Output the [x, y] coordinate of the center of the cell containing the given text.  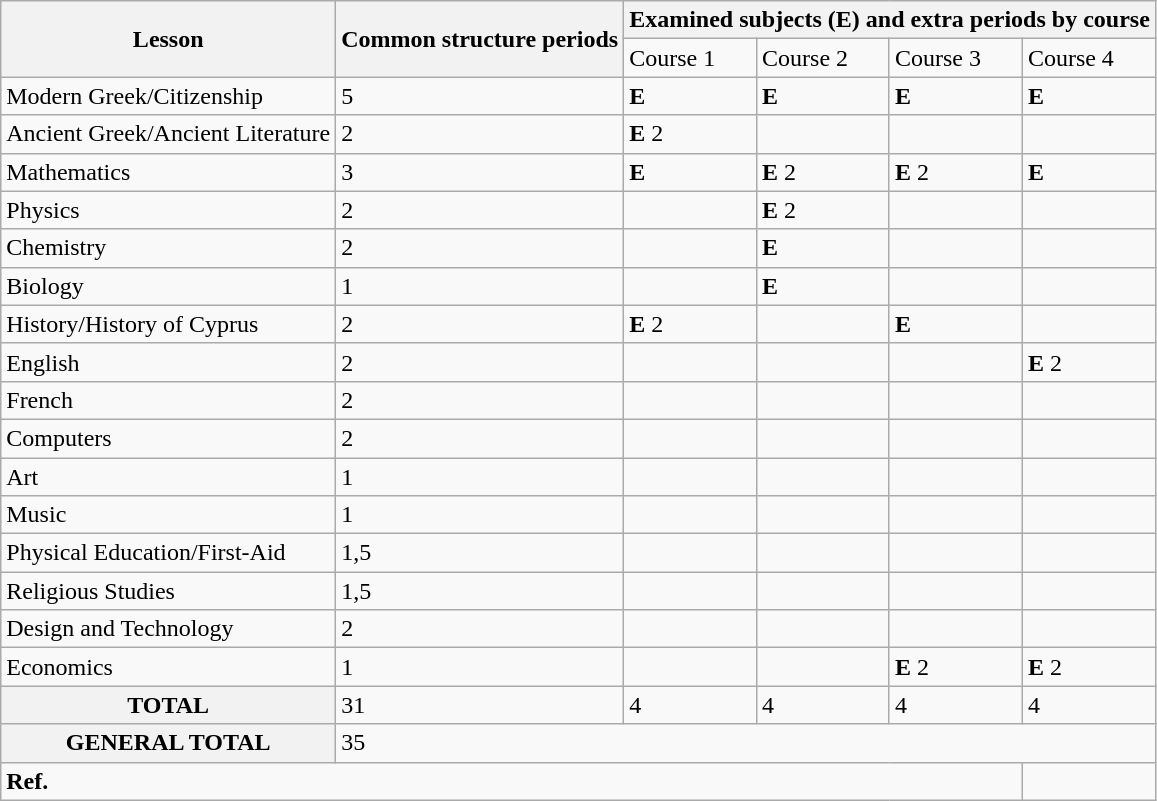
GENERAL TOTAL [168, 743]
5 [480, 96]
Physical Education/First-Aid [168, 553]
35 [746, 743]
Biology [168, 286]
Chemistry [168, 248]
Mathematics [168, 172]
31 [480, 705]
TOTAL [168, 705]
Lesson [168, 39]
History/History of Cyprus [168, 324]
Course 1 [690, 58]
3 [480, 172]
Course 2 [824, 58]
Art [168, 477]
Physics [168, 210]
Course 4 [1088, 58]
Modern Greek/Citizenship [168, 96]
Music [168, 515]
French [168, 400]
Design and Technology [168, 629]
Ref. [512, 781]
Computers [168, 438]
English [168, 362]
Religious Studies [168, 591]
Ancient Greek/Ancient Literature [168, 134]
Economics [168, 667]
Course 3 [956, 58]
Examined subjects (E) and extra periods by course [890, 20]
Common structure periods [480, 39]
